Identify which cell holds the provided text, then report its (x, y) central coordinate. 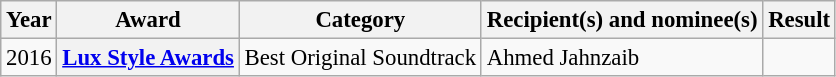
Result (800, 20)
Recipient(s) and nominee(s) (622, 20)
Award (148, 20)
Lux Style Awards (148, 58)
Ahmed Jahnzaib (622, 58)
Category (360, 20)
Best Original Soundtrack (360, 58)
2016 (29, 58)
Year (29, 20)
